For the text-containing cell, return its midpoint in (x, y) coordinate format. 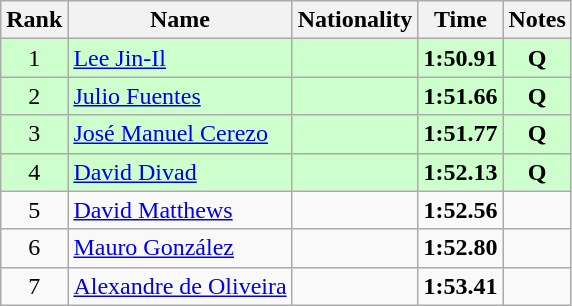
1:50.91 (460, 58)
José Manuel Cerezo (180, 134)
Nationality (355, 20)
1 (34, 58)
Julio Fuentes (180, 96)
3 (34, 134)
1:52.80 (460, 248)
4 (34, 172)
Name (180, 20)
1:53.41 (460, 286)
David Divad (180, 172)
Notes (537, 20)
6 (34, 248)
7 (34, 286)
1:52.13 (460, 172)
1:52.56 (460, 210)
David Matthews (180, 210)
Alexandre de Oliveira (180, 286)
5 (34, 210)
Lee Jin-Il (180, 58)
1:51.77 (460, 134)
2 (34, 96)
Mauro González (180, 248)
Rank (34, 20)
1:51.66 (460, 96)
Time (460, 20)
